Locate the cell with the specified text and output its [x, y] center coordinate. 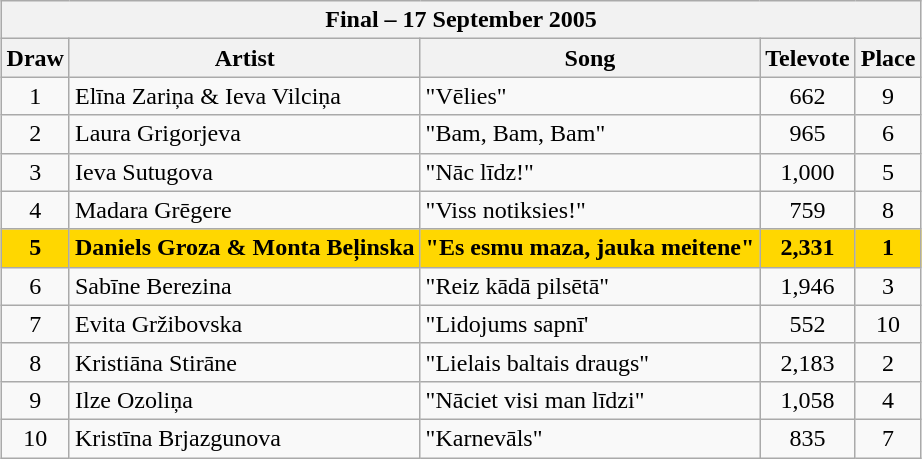
Draw [35, 58]
Madara Grēgere [244, 210]
"Lielais baltais draugs" [590, 362]
Ieva Sutugova [244, 172]
Place [888, 58]
"Karnevāls" [590, 438]
Evita Gržibovska [244, 324]
"Reiz kādā pilsētā" [590, 286]
"Bam, Bam, Bam" [590, 134]
Ilze Ozoliņa [244, 400]
Televote [808, 58]
552 [808, 324]
"Nāciet visi man līdzi" [590, 400]
"Nāc līdz!" [590, 172]
"Viss notiksies!" [590, 210]
"Lidojums sapnī' [590, 324]
Song [590, 58]
2,183 [808, 362]
965 [808, 134]
Kristiāna Stirāne [244, 362]
"Es esmu maza, jauka meitene" [590, 248]
Final – 17 September 2005 [461, 20]
759 [808, 210]
2,331 [808, 248]
Daniels Groza & Monta Beļinska [244, 248]
Kristīna Brjazgunova [244, 438]
835 [808, 438]
Artist [244, 58]
Laura Grigorjeva [244, 134]
662 [808, 96]
Elīna Zariņa & Ieva Vilciņa [244, 96]
"Vēlies" [590, 96]
1,946 [808, 286]
1,058 [808, 400]
Sabīne Berezina [244, 286]
1,000 [808, 172]
